Locate the cell with the specified text and output its (x, y) center coordinate. 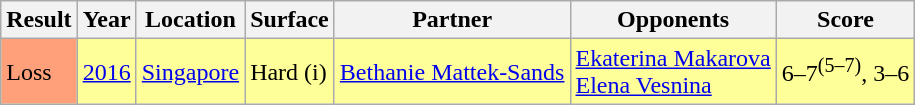
2016 (106, 72)
Ekaterina Makarova Elena Vesnina (673, 72)
Surface (290, 20)
Bethanie Mattek-Sands (452, 72)
6–7(5–7), 3–6 (845, 72)
Location (190, 20)
Hard (i) (290, 72)
Year (106, 20)
Result (39, 20)
Singapore (190, 72)
Loss (39, 72)
Partner (452, 20)
Score (845, 20)
Opponents (673, 20)
